Identify which cell holds the provided text, then report its [X, Y] central coordinate. 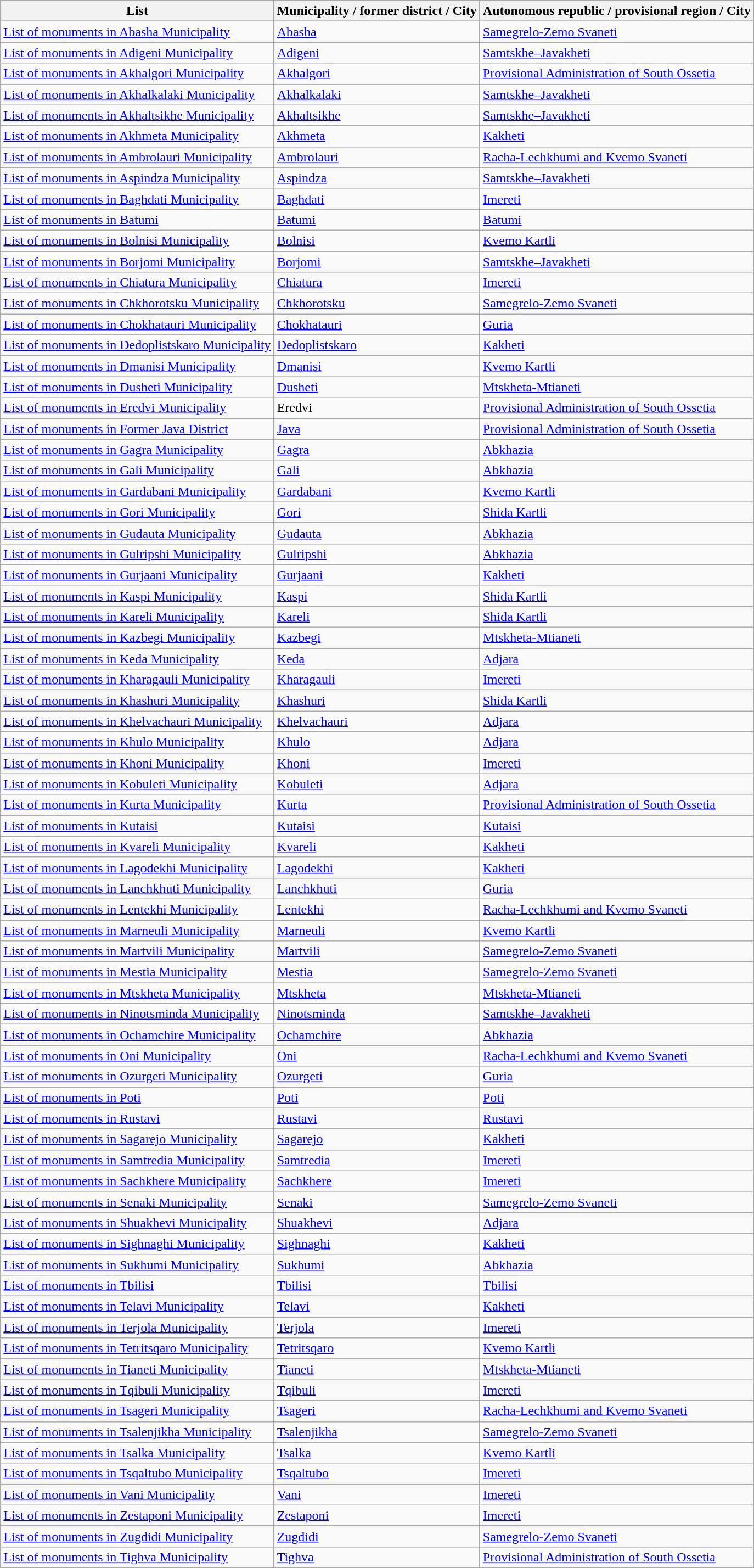
Telavi [376, 1307]
Khashuri [376, 701]
Adigeni [376, 53]
List of monuments in Former Java District [137, 429]
Akhalgori [376, 74]
Gagra [376, 450]
Gulripshi [376, 554]
List of monuments in Abasha Municipality [137, 32]
Kareli [376, 617]
List of monuments in Sukhumi Municipality [137, 1264]
Java [376, 429]
List of monuments in Tighva Municipality [137, 1557]
Dusheti [376, 387]
List of monuments in Gagra Municipality [137, 450]
Dmanisi [376, 366]
Gudauta [376, 533]
List of monuments in Tsalka Municipality [137, 1453]
List of monuments in Kobuleti Municipality [137, 784]
Lagodekhi [376, 867]
List of monuments in Khulo Municipality [137, 742]
List of monuments in Batumi [137, 220]
List of monuments in Tianeti Municipality [137, 1369]
Marneuli [376, 931]
List of monuments in Samtredia Municipality [137, 1160]
Kazbegi [376, 638]
Chiatura [376, 283]
List of monuments in Tsalenjikha Municipality [137, 1432]
Dedoplistskaro [376, 345]
Kurta [376, 805]
Tsageri [376, 1411]
Sachkhere [376, 1181]
Samtredia [376, 1160]
Akhalkalaki [376, 94]
List of monuments in Vani Municipality [137, 1494]
List of monuments in Dusheti Municipality [137, 387]
Chokhatauri [376, 324]
Gori [376, 512]
Lentekhi [376, 909]
Tsqaltubo [376, 1474]
Tsalka [376, 1453]
Sagarejo [376, 1139]
Gardabani [376, 491]
Tqibuli [376, 1390]
Gali [376, 471]
Khelvachauri [376, 721]
List of monuments in Lanchkhuti Municipality [137, 888]
Tsalenjikha [376, 1432]
List of monuments in Mtskheta Municipality [137, 993]
List of monuments in Martvili Municipality [137, 951]
List of monuments in Ambrolauri Municipality [137, 157]
Kaspi [376, 596]
Sighnaghi [376, 1244]
List of monuments in Lagodekhi Municipality [137, 867]
List of monuments in Senaki Municipality [137, 1202]
Municipality / former district / City [376, 11]
List of monuments in Sighnaghi Municipality [137, 1244]
List of monuments in Kutaisi [137, 826]
Baghdati [376, 199]
Eredvi [376, 408]
List of monuments in Kurta Municipality [137, 805]
List of monuments in Tsqaltubo Municipality [137, 1474]
List of monuments in Chkhorotsku Municipality [137, 304]
List of monuments in Gulripshi Municipality [137, 554]
Zugdidi [376, 1536]
Ozurgeti [376, 1077]
List of monuments in Gali Municipality [137, 471]
Mtskheta [376, 993]
Shuakhevi [376, 1223]
List of monuments in Ozurgeti Municipality [137, 1077]
Gurjaani [376, 575]
Zestaponi [376, 1515]
List of monuments in Khoni Municipality [137, 763]
Martvili [376, 951]
Akhaltsikhe [376, 115]
Kvareli [376, 847]
List of monuments in Gori Municipality [137, 512]
List of monuments in Tetritsqaro Municipality [137, 1348]
Aspindza [376, 178]
List of monuments in Chokhatauri Municipality [137, 324]
Terjola [376, 1328]
Borjomi [376, 262]
List of monuments in Akhmeta Municipality [137, 136]
List of monuments in Dmanisi Municipality [137, 366]
List of monuments in Akhalgori Municipality [137, 74]
List of monuments in Telavi Municipality [137, 1307]
List of monuments in Gardabani Municipality [137, 491]
List of monuments in Zugdidi Municipality [137, 1536]
Ambrolauri [376, 157]
Khulo [376, 742]
Akhmeta [376, 136]
List of monuments in Terjola Municipality [137, 1328]
Ochamchire [376, 1035]
Senaki [376, 1202]
List of monuments in Sagarejo Municipality [137, 1139]
Kobuleti [376, 784]
List of monuments in Kvareli Municipality [137, 847]
Abasha [376, 32]
Ninotsminda [376, 1014]
Kharagauli [376, 680]
List of monuments in Gurjaani Municipality [137, 575]
Oni [376, 1056]
List of monuments in Zestaponi Municipality [137, 1515]
List of monuments in Dedoplistskaro Municipality [137, 345]
List of monuments in Eredvi Municipality [137, 408]
Tighva [376, 1557]
Lanchkhuti [376, 888]
List of monuments in Oni Municipality [137, 1056]
List of monuments in Sachkhere Municipality [137, 1181]
List of monuments in Lentekhi Municipality [137, 909]
List of monuments in Khashuri Municipality [137, 701]
List of monuments in Akhalkalaki Municipality [137, 94]
Khoni [376, 763]
Sukhumi [376, 1264]
List of monuments in Khelvachauri Municipality [137, 721]
Mestia [376, 972]
List of monuments in Kareli Municipality [137, 617]
List of monuments in Baghdati Municipality [137, 199]
List of monuments in Marneuli Municipality [137, 931]
List of monuments in Aspindza Municipality [137, 178]
List of monuments in Rustavi [137, 1118]
List of monuments in Tsageri Municipality [137, 1411]
List [137, 11]
Vani [376, 1494]
List of monuments in Chiatura Municipality [137, 283]
List of monuments in Kazbegi Municipality [137, 638]
Chkhorotsku [376, 304]
List of monuments in Keda Municipality [137, 659]
List of monuments in Borjomi Municipality [137, 262]
List of monuments in Ochamchire Municipality [137, 1035]
List of monuments in Akhaltsikhe Municipality [137, 115]
List of monuments in Kharagauli Municipality [137, 680]
List of monuments in Tbilisi [137, 1286]
List of monuments in Ninotsminda Municipality [137, 1014]
List of monuments in Gudauta Municipality [137, 533]
List of monuments in Tqibuli Municipality [137, 1390]
List of monuments in Kaspi Municipality [137, 596]
Tianeti [376, 1369]
Bolnisi [376, 240]
Keda [376, 659]
List of monuments in Poti [137, 1097]
List of monuments in Mestia Municipality [137, 972]
List of monuments in Bolnisi Municipality [137, 240]
List of monuments in Adigeni Municipality [137, 53]
Tetritsqaro [376, 1348]
Autonomous republic / provisional region / City [617, 11]
List of monuments in Shuakhevi Municipality [137, 1223]
